From the cell containing the given text, extract its center point as (x, y) coordinate. 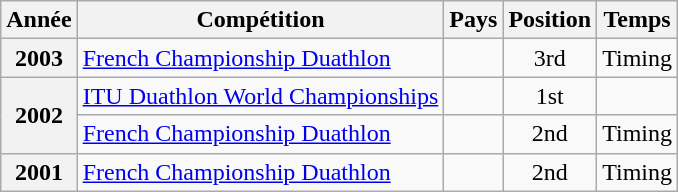
2002 (39, 115)
1st (550, 96)
Année (39, 20)
Position (550, 20)
Compétition (260, 20)
ITU Duathlon World Championships (260, 96)
3rd (550, 58)
Temps (638, 20)
2001 (39, 172)
Pays (474, 20)
2003 (39, 58)
